For the text-containing cell, return its midpoint in [X, Y] coordinate format. 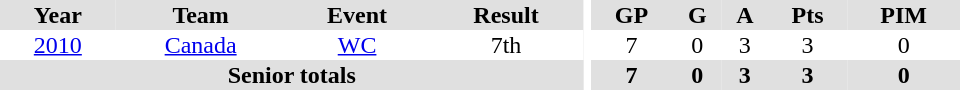
WC [358, 45]
2010 [58, 45]
PIM [904, 15]
A [745, 15]
Senior totals [292, 75]
Canada [201, 45]
7th [506, 45]
Year [58, 15]
Pts [808, 15]
G [698, 15]
GP [631, 15]
Event [358, 15]
Team [201, 15]
Result [506, 15]
